Return the (x, y) coordinate for the center point of the cell that contains the specified text.  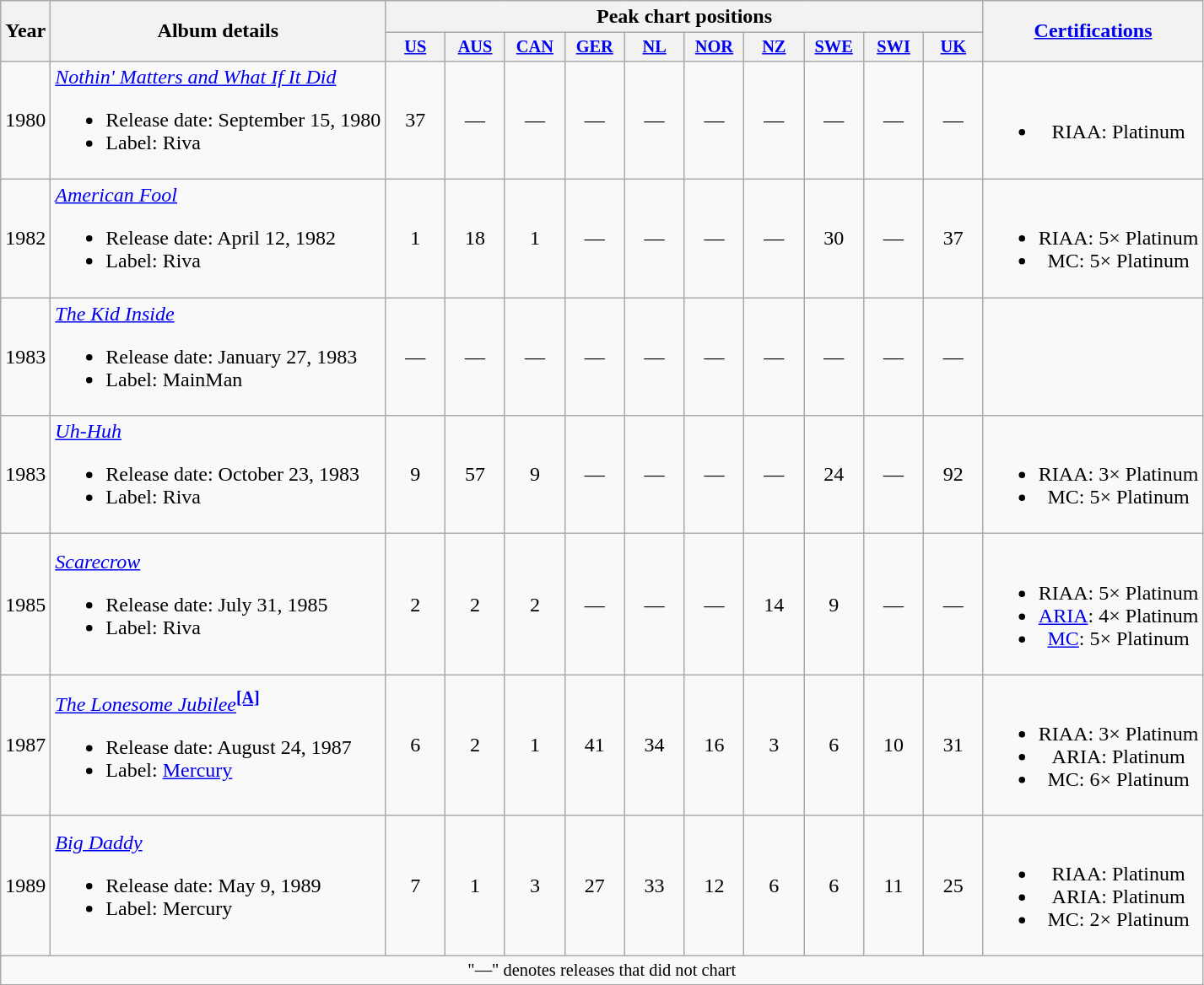
12 (714, 885)
1980 (25, 120)
RIAA: 3× PlatinumARIA: PlatinumMC: 6× Platinum (1093, 745)
10 (894, 745)
11 (894, 885)
Nothin' Matters and What If It DidRelease date: September 15, 1980Label: Riva (218, 120)
33 (655, 885)
Album details (218, 31)
UK (953, 47)
1982 (25, 239)
"—" denotes releases that did not chart (602, 971)
The Lonesome Jubilee[A]Release date: August 24, 1987Label: Mercury (218, 745)
Big DaddyRelease date: May 9, 1989Label: Mercury (218, 885)
ScarecrowRelease date: July 31, 1985Label: Riva (218, 604)
57 (476, 475)
1989 (25, 885)
18 (476, 239)
NZ (775, 47)
14 (775, 604)
Peak chart positions (685, 17)
Certifications (1093, 31)
30 (834, 239)
RIAA: Platinum (1093, 120)
16 (714, 745)
AUS (476, 47)
NOR (714, 47)
92 (953, 475)
7 (415, 885)
American FoolRelease date: April 12, 1982Label: Riva (218, 239)
27 (594, 885)
RIAA: 3× PlatinumMC: 5× Platinum (1093, 475)
34 (655, 745)
SWI (894, 47)
RIAA: 5× PlatinumARIA: 4× PlatinumMC: 5× Platinum (1093, 604)
Uh-HuhRelease date: October 23, 1983Label: Riva (218, 475)
41 (594, 745)
The Kid InsideRelease date: January 27, 1983Label: MainMan (218, 357)
SWE (834, 47)
24 (834, 475)
25 (953, 885)
RIAA: PlatinumARIA: PlatinumMC: 2× Platinum (1093, 885)
Year (25, 31)
1987 (25, 745)
NL (655, 47)
GER (594, 47)
US (415, 47)
1985 (25, 604)
CAN (535, 47)
RIAA: 5× PlatinumMC: 5× Platinum (1093, 239)
31 (953, 745)
